Determine the (X, Y) coordinate at the center of the cell enclosing the given text.  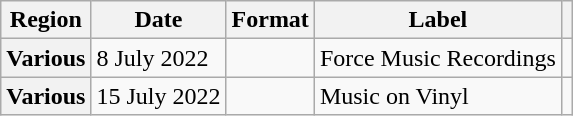
Label (438, 20)
15 July 2022 (158, 96)
Date (158, 20)
Region (46, 20)
Format (270, 20)
8 July 2022 (158, 58)
Force Music Recordings (438, 58)
Music on Vinyl (438, 96)
